Identify which cell holds the provided text, then report its (X, Y) central coordinate. 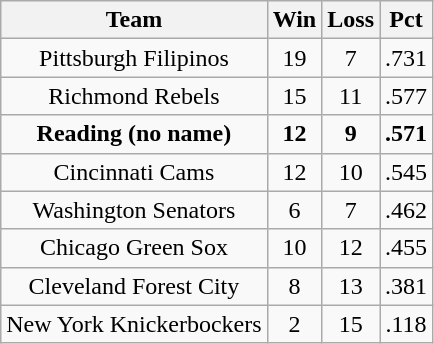
19 (294, 58)
.571 (406, 134)
.545 (406, 172)
.455 (406, 248)
New York Knickerbockers (134, 324)
2 (294, 324)
Richmond Rebels (134, 96)
.381 (406, 286)
.577 (406, 96)
Win (294, 20)
Team (134, 20)
Pittsburgh Filipinos (134, 58)
.118 (406, 324)
Reading (no name) (134, 134)
Washington Senators (134, 210)
8 (294, 286)
Cleveland Forest City (134, 286)
Loss (351, 20)
9 (351, 134)
.462 (406, 210)
.731 (406, 58)
Chicago Green Sox (134, 248)
6 (294, 210)
Pct (406, 20)
11 (351, 96)
13 (351, 286)
Cincinnati Cams (134, 172)
